For the text-containing cell, return its midpoint in (x, y) coordinate format. 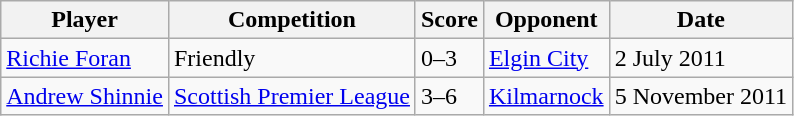
Elgin City (546, 58)
Date (700, 20)
2 July 2011 (700, 58)
Andrew Shinnie (85, 96)
Opponent (546, 20)
Score (449, 20)
3–6 (449, 96)
Kilmarnock (546, 96)
Scottish Premier League (292, 96)
Richie Foran (85, 58)
Competition (292, 20)
Player (85, 20)
0–3 (449, 58)
Friendly (292, 58)
5 November 2011 (700, 96)
